Pinpoint the cell where the given text exists, returning its [X, Y] midpoint coordinate. 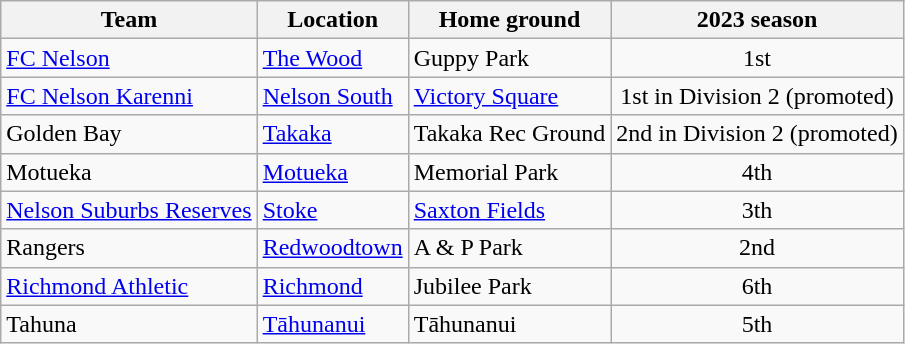
Victory Square [510, 96]
Nelson Suburbs Reserves [129, 210]
Golden Bay [129, 134]
A & P Park [510, 248]
Takaka [332, 134]
2nd [757, 248]
5th [757, 324]
4th [757, 172]
The Wood [332, 58]
Stoke [332, 210]
Team [129, 20]
Redwoodtown [332, 248]
2nd in Division 2 (promoted) [757, 134]
2023 season [757, 20]
Richmond [332, 286]
Tahuna [129, 324]
Rangers [129, 248]
Home ground [510, 20]
FC Nelson [129, 58]
FC Nelson Karenni [129, 96]
Nelson South [332, 96]
Guppy Park [510, 58]
3th [757, 210]
Memorial Park [510, 172]
Location [332, 20]
1st [757, 58]
6th [757, 286]
Saxton Fields [510, 210]
Richmond Athletic [129, 286]
Jubilee Park [510, 286]
1st in Division 2 (promoted) [757, 96]
Takaka Rec Ground [510, 134]
